Provide the [x, y] coordinate of the cell's center where the given text is located.  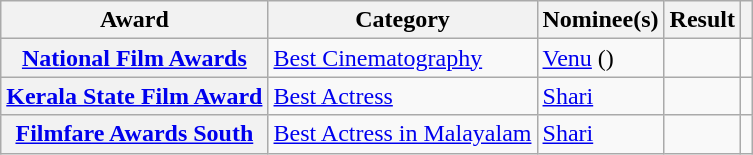
Kerala State Film Award [134, 96]
Nominee(s) [600, 20]
Best Actress [402, 96]
National Film Awards [134, 58]
Venu () [600, 58]
Result [702, 20]
Best Cinematography [402, 58]
Award [134, 20]
Category [402, 20]
Filmfare Awards South [134, 134]
Best Actress in Malayalam [402, 134]
